Output the [X, Y] coordinate of the center of the cell containing the given text.  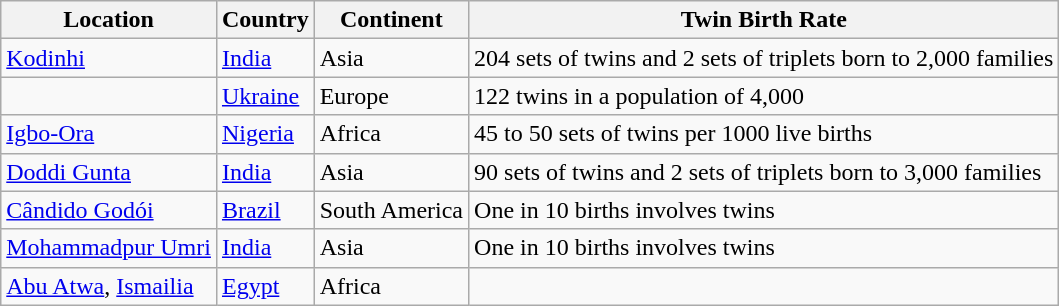
Twin Birth Rate [764, 20]
Doddi Gunta [109, 172]
Cândido Godói [109, 210]
Ukraine [265, 96]
Location [109, 20]
Europe [391, 96]
Egypt [265, 286]
Kodinhi [109, 58]
Mohammadpur Umri [109, 248]
204 sets of twins and 2 sets of triplets born to 2,000 families [764, 58]
90 sets of twins and 2 sets of triplets born to 3,000 families [764, 172]
South America [391, 210]
Continent [391, 20]
Country [265, 20]
Brazil [265, 210]
Igbo-Ora [109, 134]
45 to 50 sets of twins per 1000 live births [764, 134]
Abu Atwa, Ismailia [109, 286]
Nigeria [265, 134]
122 twins in a population of 4,000 [764, 96]
